Detect which cell encompasses the target text, then output its (x, y) center coordinate. 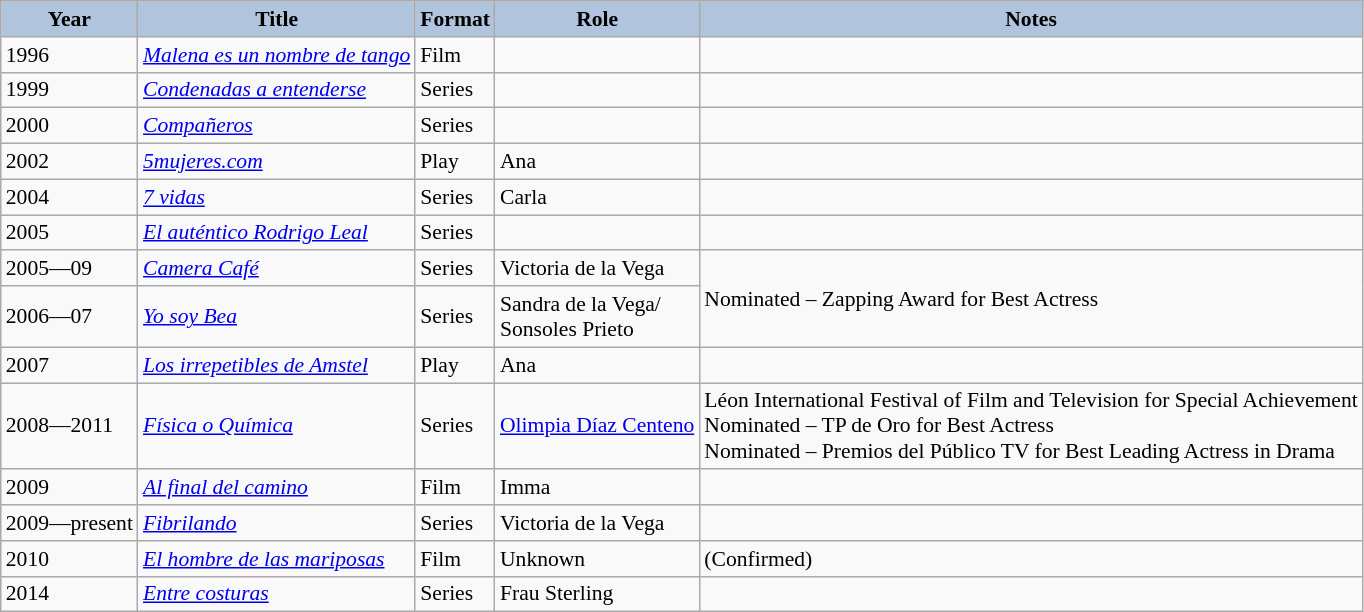
Fibrilando (276, 523)
2004 (70, 197)
1996 (70, 55)
2007 (70, 365)
Nominated – Zapping Award for Best Actress (1030, 300)
2006—07 (70, 316)
2005 (70, 233)
1999 (70, 90)
Role (597, 19)
2000 (70, 126)
5mujeres.com (276, 162)
Entre costuras (276, 594)
Malena es un nombre de tango (276, 55)
2010 (70, 559)
Yo soy Bea (276, 316)
2009 (70, 488)
El hombre de las mariposas (276, 559)
Compañeros (276, 126)
2008—2011 (70, 426)
2005—09 (70, 269)
Frau Sterling (597, 594)
Sandra de la Vega/Sonsoles Prieto (597, 316)
Year (70, 19)
Notes (1030, 19)
2009—present (70, 523)
Carla (597, 197)
7 vidas (276, 197)
Física o Química (276, 426)
2014 (70, 594)
Unknown (597, 559)
El auténtico Rodrigo Leal (276, 233)
Title (276, 19)
(Confirmed) (1030, 559)
2002 (70, 162)
Olimpia Díaz Centeno (597, 426)
Los irrepetibles de Amstel (276, 365)
Camera Café (276, 269)
Format (455, 19)
Condenadas a entenderse (276, 90)
Al final del camino (276, 488)
Imma (597, 488)
